Detect which cell encompasses the target text, then output its (X, Y) center coordinate. 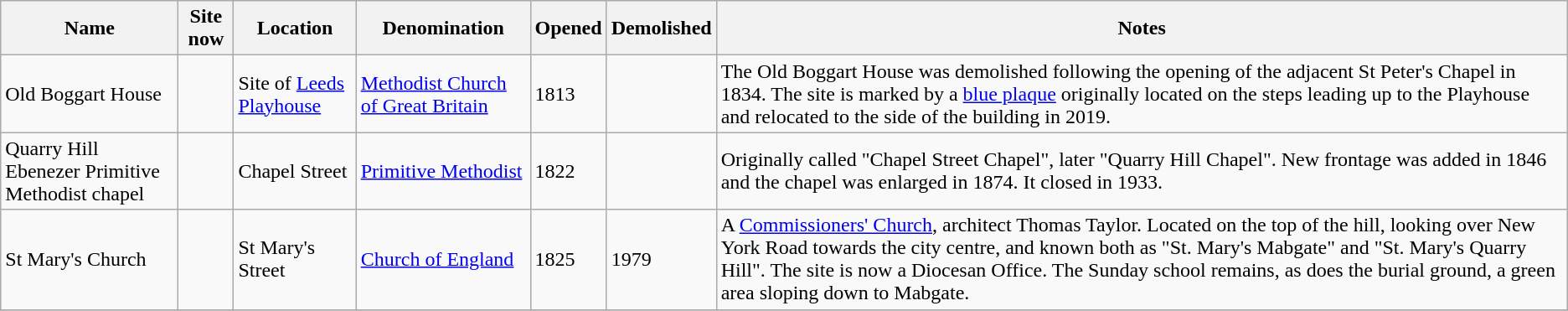
Demolished (662, 29)
Methodist Church of Great Britain (443, 94)
1825 (568, 260)
Notes (1142, 29)
Site of Leeds Playhouse (295, 94)
1822 (568, 171)
Location (295, 29)
Church of England (443, 260)
1813 (568, 94)
Opened (568, 29)
Quarry Hill Ebenezer Primitive Methodist chapel (90, 171)
St Mary's Street (295, 260)
St Mary's Church (90, 260)
Primitive Methodist (443, 171)
Chapel Street (295, 171)
Name (90, 29)
Denomination (443, 29)
Site now (206, 29)
1979 (662, 260)
Old Boggart House (90, 94)
